From the cell containing the given text, extract its center point as (x, y) coordinate. 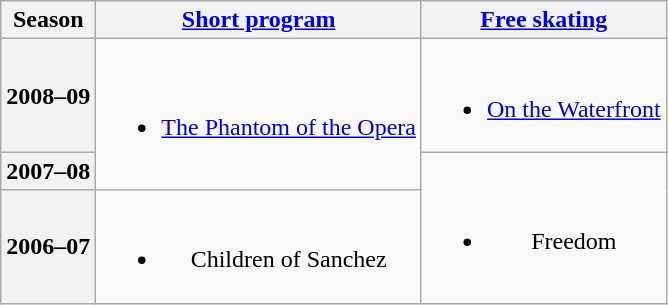
2007–08 (48, 171)
2008–09 (48, 96)
The Phantom of the Opera (259, 114)
Freedom (544, 228)
Season (48, 20)
Free skating (544, 20)
2006–07 (48, 246)
Short program (259, 20)
Children of Sanchez (259, 246)
On the Waterfront (544, 96)
